Pinpoint the cell where the given text exists, returning its (X, Y) midpoint coordinate. 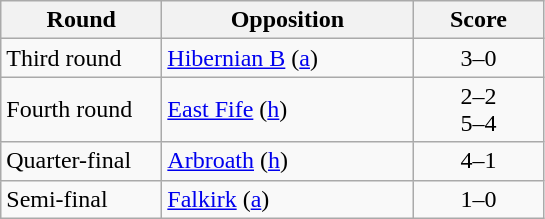
Third round (82, 58)
Hibernian B (a) (288, 58)
3–0 (478, 58)
2–2 5–4 (478, 110)
Fourth round (82, 110)
Falkirk (a) (288, 199)
1–0 (478, 199)
Score (478, 20)
Arbroath (h) (288, 161)
Semi-final (82, 199)
4–1 (478, 161)
East Fife (h) (288, 110)
Quarter-final (82, 161)
Round (82, 20)
Opposition (288, 20)
